Output the (X, Y) coordinate of the center of the cell containing the given text.  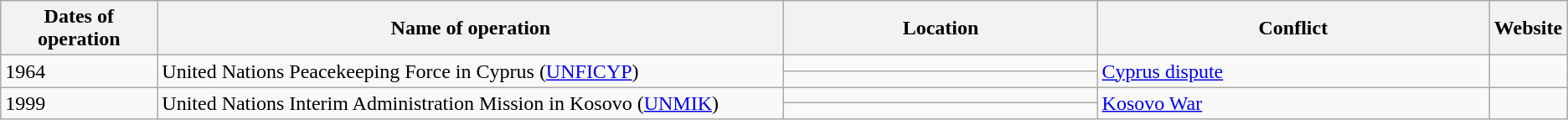
Name of operation (471, 29)
Location (941, 29)
United Nations Interim Administration Mission in Kosovo (UNMIK) (471, 103)
Kosovo War (1293, 103)
Cyprus dispute (1293, 71)
United Nations Peacekeeping Force in Cyprus (UNFICYP) (471, 71)
Website (1529, 29)
1999 (79, 103)
Conflict (1293, 29)
Dates of operation (79, 29)
1964 (79, 71)
